Extract the [X, Y] coordinate from the center of the cell holding the provided text.  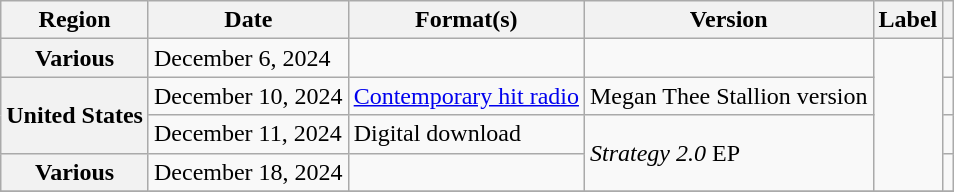
United States [75, 115]
December 11, 2024 [248, 134]
Digital download [466, 134]
Version [728, 20]
December 10, 2024 [248, 96]
Strategy 2.0 EP [728, 153]
Label [908, 20]
December 6, 2024 [248, 58]
Format(s) [466, 20]
December 18, 2024 [248, 172]
Region [75, 20]
Date [248, 20]
Megan Thee Stallion version [728, 96]
Contemporary hit radio [466, 96]
